Search for the cell housing the specified text and yield its (x, y) center coordinate. 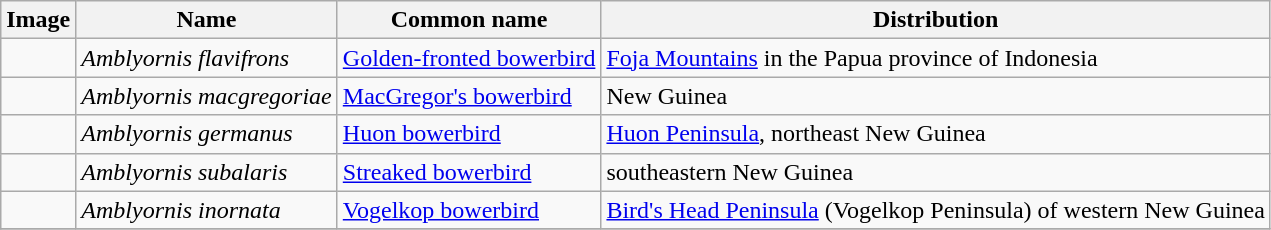
Amblyornis germanus (206, 134)
southeastern New Guinea (936, 172)
Huon bowerbird (469, 134)
Distribution (936, 20)
Golden-fronted bowerbird (469, 58)
Bird's Head Peninsula (Vogelkop Peninsula) of western New Guinea (936, 210)
New Guinea (936, 96)
Vogelkop bowerbird (469, 210)
Name (206, 20)
Streaked bowerbird (469, 172)
Image (38, 20)
Foja Mountains in the Papua province of Indonesia (936, 58)
Amblyornis inornata (206, 210)
Common name (469, 20)
Huon Peninsula, northeast New Guinea (936, 134)
Amblyornis macgregoriae (206, 96)
Amblyornis flavifrons (206, 58)
MacGregor's bowerbird (469, 96)
Amblyornis subalaris (206, 172)
